Return [x, y] of the center of cell containing provided text 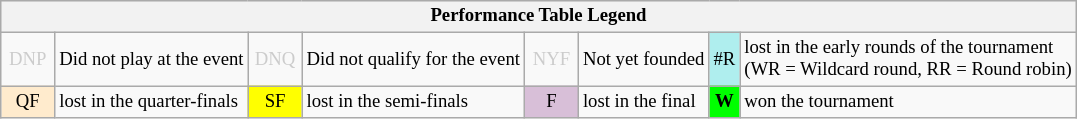
Not yet founded [643, 60]
#R [724, 60]
DNP [28, 60]
W [724, 102]
lost in the quarter-finals [152, 102]
Did not play at the event [152, 60]
won the tournament [908, 102]
F [551, 102]
lost in the semi-finals [413, 102]
lost in the final [643, 102]
lost in the early rounds of the tournament(WR = Wildcard round, RR = Round robin) [908, 60]
Did not qualify for the event [413, 60]
NYF [551, 60]
Performance Table Legend [538, 16]
SF [275, 102]
QF [28, 102]
DNQ [275, 60]
